Pinpoint the cell where the given text exists, returning its (X, Y) midpoint coordinate. 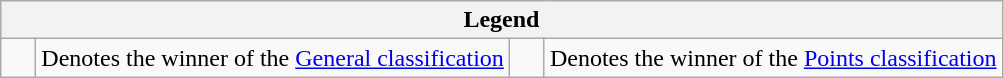
Denotes the winner of the Points classification (773, 58)
Denotes the winner of the General classification (273, 58)
Legend (502, 20)
